Extract the (X, Y) coordinate from the center of the cell holding the provided text.  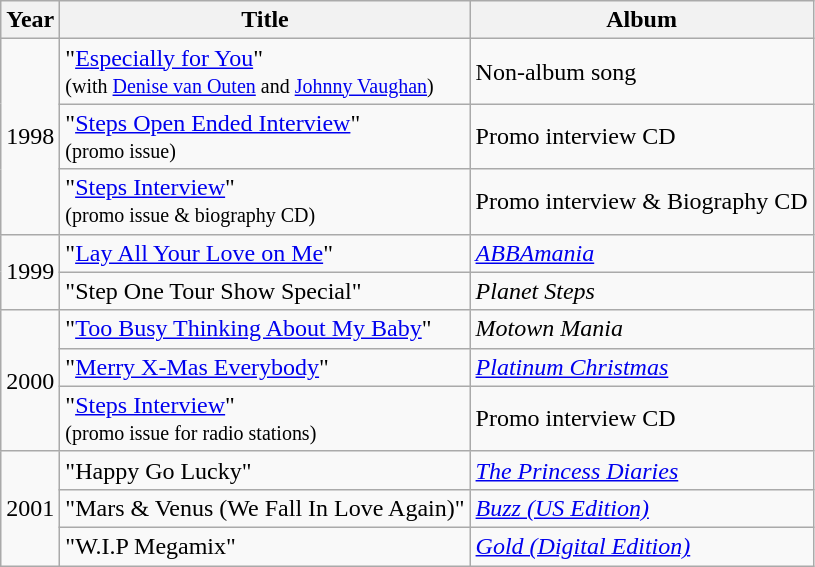
Album (642, 20)
1998 (30, 136)
Platinum Christmas (642, 367)
Year (30, 20)
"Mars & Venus (We Fall In Love Again)" (265, 508)
Planet Steps (642, 291)
1999 (30, 272)
"Happy Go Lucky" (265, 470)
"Merry X-Mas Everybody" (265, 367)
"Lay All Your Love on Me" (265, 253)
The Princess Diaries (642, 470)
Title (265, 20)
"Especially for You"(with Denise van Outen and Johnny Vaughan) (265, 72)
Motown Mania (642, 329)
Promo interview & Biography CD (642, 202)
"Steps Interview"(promo issue for radio stations) (265, 418)
"W.I.P Megamix" (265, 546)
2001 (30, 508)
"Too Busy Thinking About My Baby" (265, 329)
"Step One Tour Show Special" (265, 291)
ABBAmania (642, 253)
Gold (Digital Edition) (642, 546)
"Steps Interview"(promo issue & biography CD) (265, 202)
Non-album song (642, 72)
"Steps Open Ended Interview"(promo issue) (265, 136)
Buzz (US Edition) (642, 508)
2000 (30, 380)
